Return the (x, y) coordinate for the center point of the cell that contains the specified text.  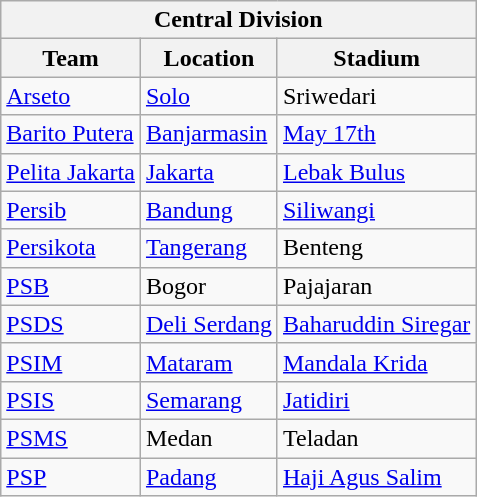
Stadium (376, 58)
Bandung (208, 210)
Teladan (376, 438)
Mandala Krida (376, 362)
Pajajaran (376, 286)
Arseto (71, 96)
PSIM (71, 362)
Banjarmasin (208, 134)
Baharuddin Siregar (376, 324)
Medan (208, 438)
PSB (71, 286)
Deli Serdang (208, 324)
PSP (71, 477)
Bogor (208, 286)
Location (208, 58)
Benteng (376, 248)
PSIS (71, 400)
Mataram (208, 362)
Padang (208, 477)
PSDS (71, 324)
Semarang (208, 400)
May 17th (376, 134)
Pelita Jakarta (71, 172)
Persib (71, 210)
Haji Agus Salim (376, 477)
Jatidiri (376, 400)
Siliwangi (376, 210)
Barito Putera (71, 134)
PSMS (71, 438)
Solo (208, 96)
Jakarta (208, 172)
Central Division (238, 20)
Lebak Bulus (376, 172)
Persikota (71, 248)
Sriwedari (376, 96)
Tangerang (208, 248)
Team (71, 58)
